From the cell containing the given text, extract its center point as [x, y] coordinate. 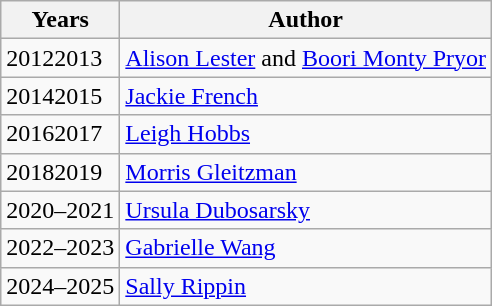
Alison Lester and Boori Monty Pryor [306, 58]
20122013 [60, 58]
Jackie French [306, 96]
Gabrielle Wang [306, 248]
Sally Rippin [306, 286]
20162017 [60, 134]
Years [60, 20]
Author [306, 20]
2022–2023 [60, 248]
Ursula Dubosarsky [306, 210]
Morris Gleitzman [306, 172]
2024–2025 [60, 286]
20142015 [60, 96]
2020–2021 [60, 210]
Leigh Hobbs [306, 134]
20182019 [60, 172]
